Return the (X, Y) coordinate for the center point of the cell that contains the specified text.  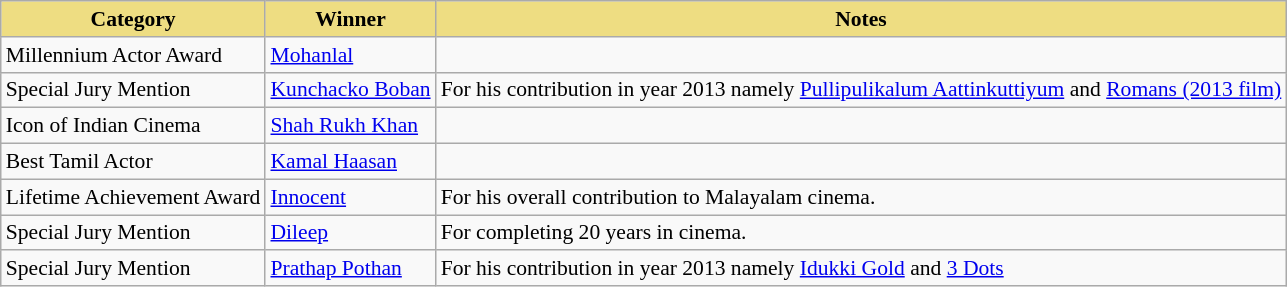
For his overall contribution to Malayalam cinema. (862, 197)
Best Tamil Actor (134, 162)
For his contribution in year 2013 namely Idukki Gold and 3 Dots (862, 269)
For his contribution in year 2013 namely Pullipulikalum Aattinkuttiyum and Romans (2013 film) (862, 90)
Category (134, 19)
Lifetime Achievement Award (134, 197)
Notes (862, 19)
Shah Rukh Khan (350, 126)
Innocent (350, 197)
Winner (350, 19)
For completing 20 years in cinema. (862, 233)
Millennium Actor Award (134, 55)
Prathap Pothan (350, 269)
Kunchacko Boban (350, 90)
Icon of Indian Cinema (134, 126)
Dileep (350, 233)
Mohanlal (350, 55)
Kamal Haasan (350, 162)
